Search for the cell housing the specified text and yield its (X, Y) center coordinate. 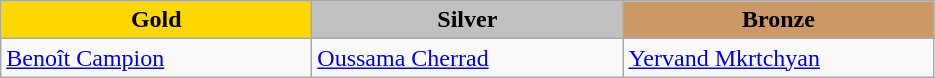
Bronze (778, 20)
Oussama Cherrad (468, 58)
Benoît Campion (156, 58)
Yervand Mkrtchyan (778, 58)
Gold (156, 20)
Silver (468, 20)
